From the cell containing the given text, extract its center point as (x, y) coordinate. 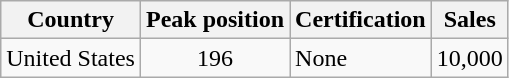
Certification (361, 20)
196 (214, 58)
Peak position (214, 20)
None (361, 58)
United States (71, 58)
10,000 (470, 58)
Sales (470, 20)
Country (71, 20)
